Provide the (x, y) coordinate of the cell's center where the given text is located.  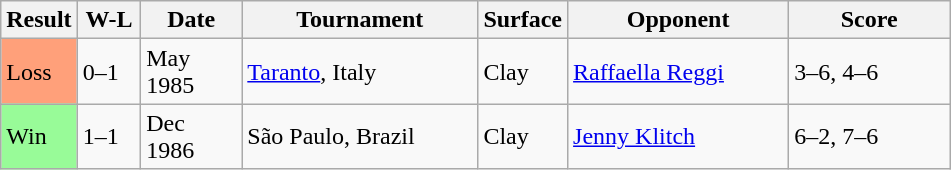
W-L (109, 20)
6–2, 7–6 (870, 136)
0–1 (109, 72)
May 1985 (192, 72)
Dec 1986 (192, 136)
Raffaella Reggi (678, 72)
Taranto, Italy (360, 72)
Date (192, 20)
Opponent (678, 20)
3–6, 4–6 (870, 72)
Win (39, 136)
Score (870, 20)
Jenny Klitch (678, 136)
Result (39, 20)
São Paulo, Brazil (360, 136)
1–1 (109, 136)
Surface (523, 20)
Tournament (360, 20)
Loss (39, 72)
